Detect which cell encompasses the target text, then output its [X, Y] center coordinate. 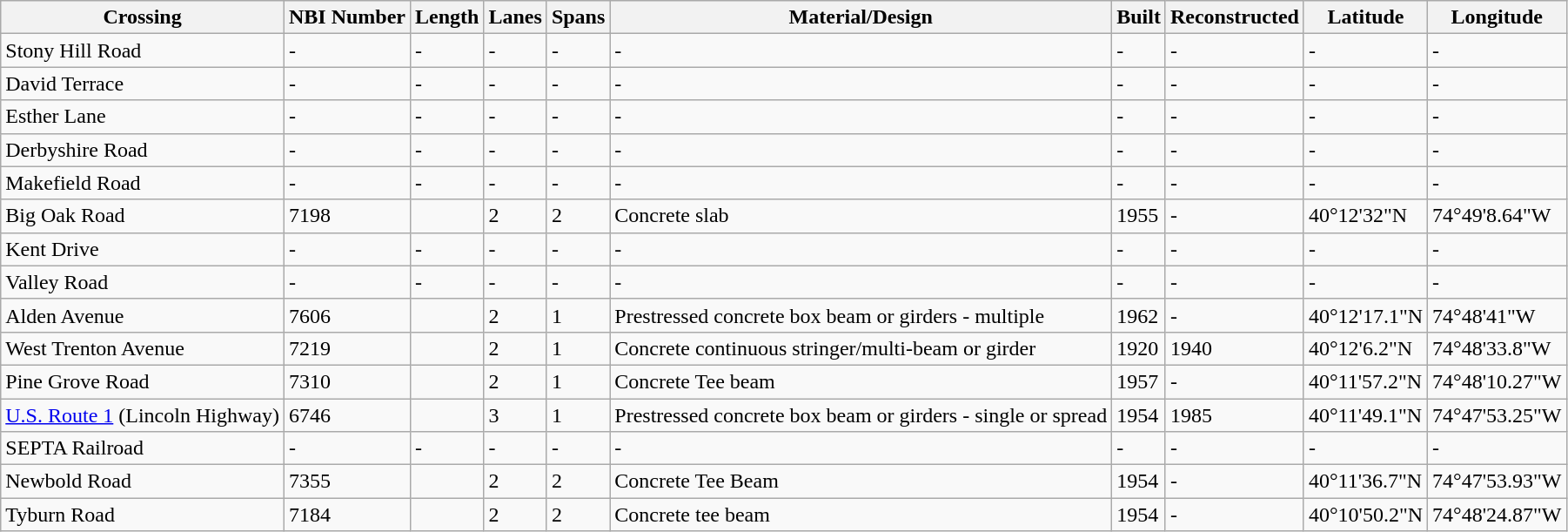
7184 [346, 515]
40°12'6.2"N [1365, 348]
Latitude [1365, 17]
David Terrace [143, 84]
7198 [346, 216]
Concrete Tee Beam [861, 481]
40°11'57.2"N [1365, 381]
U.S. Route 1 (Lincoln Highway) [143, 415]
Spans [578, 17]
40°10'50.2"N [1365, 515]
74°48'10.27"W [1497, 381]
Concrete continuous stringer/multi-beam or girder [861, 348]
NBI Number [346, 17]
74°48'41"W [1497, 315]
Valley Road [143, 282]
Concrete tee beam [861, 515]
Concrete slab [861, 216]
1957 [1139, 381]
Derbyshire Road [143, 150]
Tyburn Road [143, 515]
Stony Hill Road [143, 51]
Concrete Tee beam [861, 381]
Alden Avenue [143, 315]
74°48'24.87"W [1497, 515]
40°11'36.7"N [1365, 481]
Kent Drive [143, 249]
Built [1139, 17]
3 [515, 415]
7606 [346, 315]
Reconstructed [1234, 17]
Longitude [1497, 17]
7219 [346, 348]
1962 [1139, 315]
Lanes [515, 17]
40°12'17.1"N [1365, 315]
1955 [1139, 216]
6746 [346, 415]
Prestressed concrete box beam or girders - multiple [861, 315]
Makefield Road [143, 183]
Esther Lane [143, 117]
74°48'33.8"W [1497, 348]
SEPTA Railroad [143, 448]
Big Oak Road [143, 216]
7355 [346, 481]
Crossing [143, 17]
74°49'8.64"W [1497, 216]
1920 [1139, 348]
Length [447, 17]
7310 [346, 381]
1940 [1234, 348]
40°12'32"N [1365, 216]
40°11'49.1"N [1365, 415]
1985 [1234, 415]
Newbold Road [143, 481]
74°47'53.25"W [1497, 415]
Pine Grove Road [143, 381]
Prestressed concrete box beam or girders - single or spread [861, 415]
Material/Design [861, 17]
74°47'53.93"W [1497, 481]
West Trenton Avenue [143, 348]
